Locate the cell with the specified text and output its [X, Y] center coordinate. 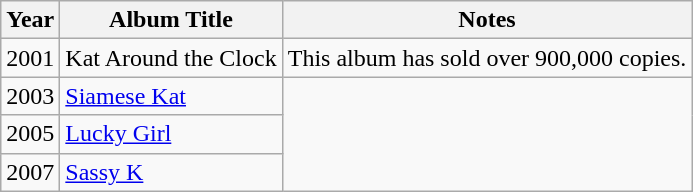
Sassy K [171, 172]
2001 [30, 58]
Kat Around the Clock [171, 58]
Year [30, 20]
2005 [30, 134]
Lucky Girl [171, 134]
Album Title [171, 20]
This album has sold over 900,000 copies. [487, 58]
2003 [30, 96]
Siamese Kat [171, 96]
Notes [487, 20]
2007 [30, 172]
